Find where the given text appears and provide that cell's center as (X, Y) coordinate. 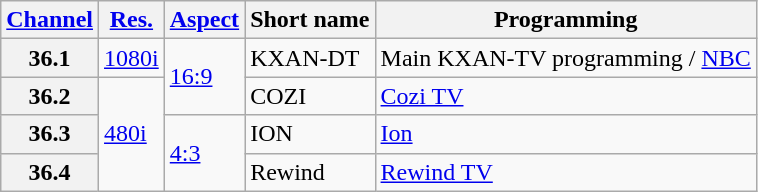
Aspect (204, 20)
4:3 (204, 153)
COZI (310, 96)
36.2 (50, 96)
36.1 (50, 58)
Channel (50, 20)
Main KXAN-TV programming / NBC (566, 58)
Programming (566, 20)
16:9 (204, 77)
ION (310, 134)
480i (132, 134)
Short name (310, 20)
Rewind TV (566, 172)
36.3 (50, 134)
Res. (132, 20)
1080i (132, 58)
KXAN-DT (310, 58)
Rewind (310, 172)
Ion (566, 134)
Cozi TV (566, 96)
36.4 (50, 172)
